Identify which cell holds the provided text, then report its (x, y) central coordinate. 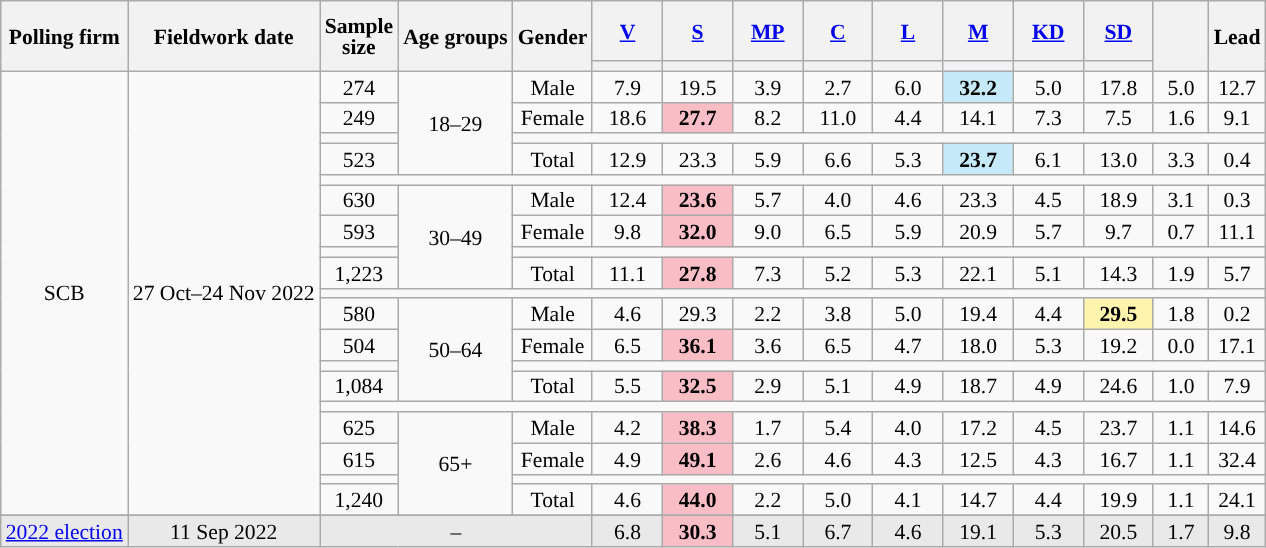
5.2 (838, 272)
22.1 (978, 272)
19.9 (1118, 500)
14.6 (1238, 428)
50–64 (456, 351)
523 (359, 160)
9.1 (1238, 118)
2022 election (64, 532)
3.9 (768, 86)
L (908, 31)
Fieldwork date (224, 36)
27.8 (698, 272)
M (978, 31)
504 (359, 346)
Age groups (456, 36)
29.5 (1118, 314)
0.4 (1238, 160)
13.0 (1118, 160)
9.0 (768, 232)
30–49 (456, 237)
1,084 (359, 386)
SD (1118, 31)
3.6 (768, 346)
19.4 (978, 314)
18.0 (978, 346)
3.3 (1180, 160)
12.5 (978, 458)
6.8 (627, 532)
Gender (553, 36)
11 Sep 2022 (224, 532)
14.7 (978, 500)
1.8 (1180, 314)
KD (1048, 31)
14.1 (978, 118)
Samplesize (359, 36)
0.2 (1238, 314)
3.8 (838, 314)
3.1 (1180, 200)
4.1 (908, 500)
32.0 (698, 232)
0.7 (1180, 232)
1.9 (1180, 272)
0.3 (1238, 200)
32.4 (1238, 458)
9.7 (1118, 232)
23.6 (698, 200)
38.3 (698, 428)
1,223 (359, 272)
4.2 (627, 428)
17.1 (1238, 346)
2.6 (768, 458)
1,240 (359, 500)
29.3 (698, 314)
18.6 (627, 118)
18.9 (1118, 200)
580 (359, 314)
44.0 (698, 500)
2.9 (768, 386)
6.7 (838, 532)
1.6 (1180, 118)
7.5 (1118, 118)
32.5 (698, 386)
Lead (1238, 36)
30.3 (698, 532)
SCB (64, 293)
593 (359, 232)
S (698, 31)
V (627, 31)
32.2 (978, 86)
12.7 (1238, 86)
36.1 (698, 346)
C (838, 31)
6.1 (1048, 160)
49.1 (698, 458)
5.5 (627, 386)
1.0 (1180, 386)
18.7 (978, 386)
20.9 (978, 232)
2.7 (838, 86)
19.2 (1118, 346)
18–29 (456, 123)
274 (359, 86)
625 (359, 428)
4.7 (908, 346)
5.4 (838, 428)
27 Oct–24 Nov 2022 (224, 293)
Polling firm (64, 36)
6.6 (838, 160)
249 (359, 118)
– (456, 532)
8.2 (768, 118)
11.0 (838, 118)
65+ (456, 464)
MP (768, 31)
19.1 (978, 532)
615 (359, 458)
27.7 (698, 118)
20.5 (1118, 532)
17.2 (978, 428)
14.3 (1118, 272)
630 (359, 200)
24.1 (1238, 500)
17.8 (1118, 86)
16.7 (1118, 458)
19.5 (698, 86)
6.0 (908, 86)
0.0 (1180, 346)
12.4 (627, 200)
24.6 (1118, 386)
12.9 (627, 160)
